Output the (x, y) coordinate of the center of the cell containing the given text.  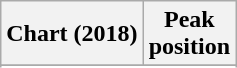
Peak position (189, 34)
Chart (2018) (72, 34)
